Return the [x, y] coordinate for the center point of the cell that contains the specified text.  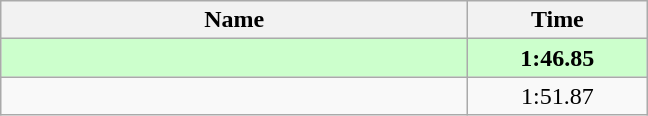
1:46.85 [558, 58]
Time [558, 20]
1:51.87 [558, 96]
Name [234, 20]
